Scan for the cell matching the given text and deliver its [x, y] coordinate at center. 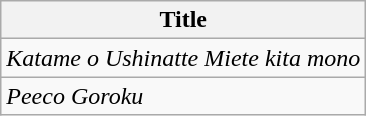
Katame o Ushinatte Miete kita mono [184, 58]
Title [184, 20]
Peeco Goroku [184, 96]
